Output the (x, y) coordinate of the center of the cell containing the given text.  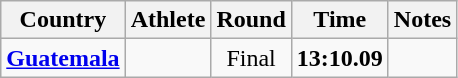
13:10.09 (340, 58)
Guatemala (63, 58)
Country (63, 20)
Round (251, 20)
Athlete (168, 20)
Final (251, 58)
Time (340, 20)
Notes (422, 20)
